Identify which cell holds the provided text, then report its (X, Y) central coordinate. 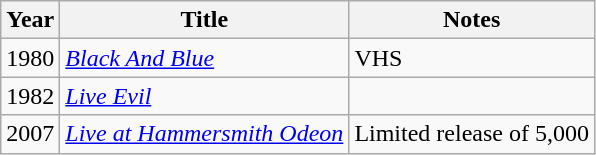
Year (30, 20)
Title (204, 20)
VHS (472, 58)
Limited release of 5,000 (472, 134)
Notes (472, 20)
1982 (30, 96)
Live Evil (204, 96)
Live at Hammersmith Odeon (204, 134)
1980 (30, 58)
Black And Blue (204, 58)
2007 (30, 134)
